Search for the cell housing the specified text and yield its [X, Y] center coordinate. 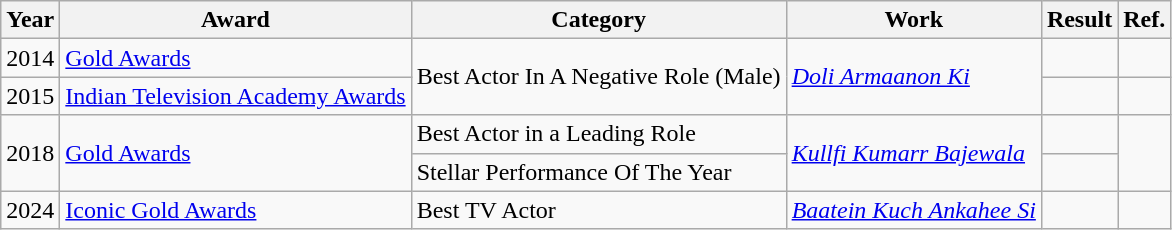
Doli Armaanon Ki [914, 77]
Kullfi Kumarr Bajewala [914, 153]
Stellar Performance Of The Year [598, 172]
Indian Television Academy Awards [236, 96]
Iconic Gold Awards [236, 210]
Ref. [1144, 20]
Best Actor In A Negative Role (Male) [598, 77]
Best TV Actor [598, 210]
2018 [30, 153]
Award [236, 20]
2015 [30, 96]
Work [914, 20]
Year [30, 20]
2024 [30, 210]
2014 [30, 58]
Result [1079, 20]
Category [598, 20]
Baatein Kuch Ankahee Si [914, 210]
Best Actor in a Leading Role [598, 134]
